Extract the (x, y) coordinate from the center of the cell holding the provided text.  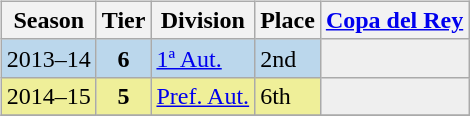
6th (288, 96)
1ª Aut. (203, 58)
2014–15 (48, 96)
Tier (124, 20)
Division (203, 20)
2nd (288, 58)
5 (124, 96)
Place (288, 20)
6 (124, 58)
Season (48, 20)
Pref. Aut. (203, 96)
2013–14 (48, 58)
Copa del Rey (394, 20)
